Find where the given text appears and provide that cell's center as [X, Y] coordinate. 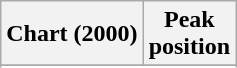
Chart (2000) [72, 34]
Peakposition [189, 34]
